Detect which cell encompasses the target text, then output its [X, Y] center coordinate. 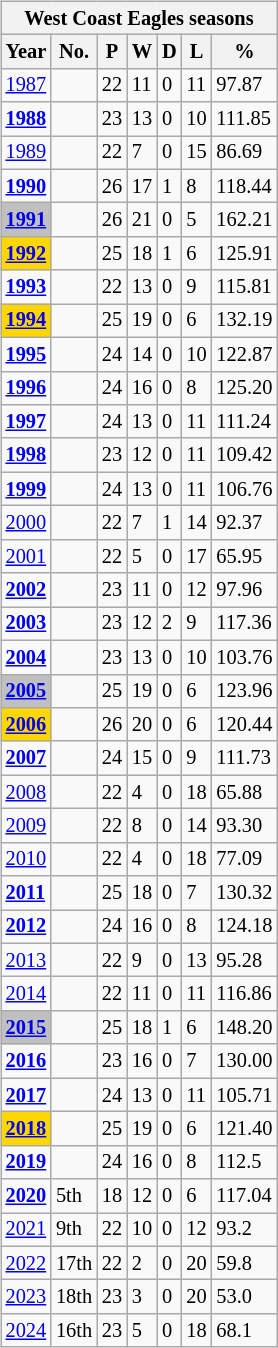
D [169, 52]
West Coast Eagles seasons [140, 18]
1993 [26, 287]
1989 [26, 153]
1991 [26, 220]
2016 [26, 1061]
109.42 [245, 455]
65.95 [245, 556]
2001 [26, 556]
1995 [26, 355]
17th [74, 1263]
111.85 [245, 119]
9th [74, 1230]
121.40 [245, 1129]
2010 [26, 859]
No. [74, 52]
115.81 [245, 287]
162.21 [245, 220]
124.18 [245, 927]
5th [74, 1196]
2007 [26, 758]
59.8 [245, 1263]
2000 [26, 523]
2005 [26, 691]
122.87 [245, 355]
L [196, 52]
2021 [26, 1230]
2015 [26, 1028]
3 [142, 1297]
95.28 [245, 960]
2017 [26, 1095]
93.2 [245, 1230]
2004 [26, 657]
2018 [26, 1129]
1987 [26, 85]
65.88 [245, 792]
105.71 [245, 1095]
68.1 [245, 1331]
86.69 [245, 153]
2002 [26, 590]
2013 [26, 960]
1999 [26, 489]
2011 [26, 893]
18th [74, 1297]
148.20 [245, 1028]
W [142, 52]
118.44 [245, 186]
93.30 [245, 826]
2003 [26, 624]
2022 [26, 1263]
130.00 [245, 1061]
112.5 [245, 1162]
% [245, 52]
97.96 [245, 590]
2006 [26, 725]
2014 [26, 994]
106.76 [245, 489]
2019 [26, 1162]
120.44 [245, 725]
92.37 [245, 523]
123.96 [245, 691]
1992 [26, 254]
1994 [26, 321]
21 [142, 220]
132.19 [245, 321]
125.91 [245, 254]
103.76 [245, 657]
1997 [26, 422]
1990 [26, 186]
Year [26, 52]
2009 [26, 826]
1996 [26, 388]
117.36 [245, 624]
2012 [26, 927]
P [112, 52]
16th [74, 1331]
125.20 [245, 388]
2024 [26, 1331]
1998 [26, 455]
111.73 [245, 758]
117.04 [245, 1196]
2023 [26, 1297]
111.24 [245, 422]
116.86 [245, 994]
2008 [26, 792]
97.87 [245, 85]
53.0 [245, 1297]
2020 [26, 1196]
1988 [26, 119]
77.09 [245, 859]
130.32 [245, 893]
